Capture the cell that displays the provided text and extract its (x, y) central coordinate. 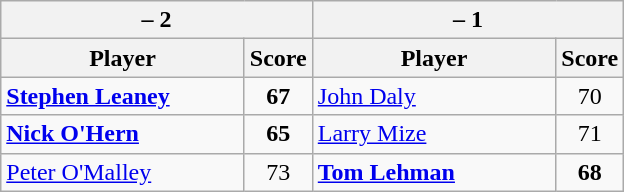
73 (278, 172)
– 2 (157, 20)
Stephen Leaney (123, 96)
John Daly (434, 96)
Peter O'Malley (123, 172)
65 (278, 134)
67 (278, 96)
Larry Mize (434, 134)
68 (590, 172)
71 (590, 134)
– 1 (468, 20)
Tom Lehman (434, 172)
Nick O'Hern (123, 134)
70 (590, 96)
